Identify which cell holds the provided text, then report its (x, y) central coordinate. 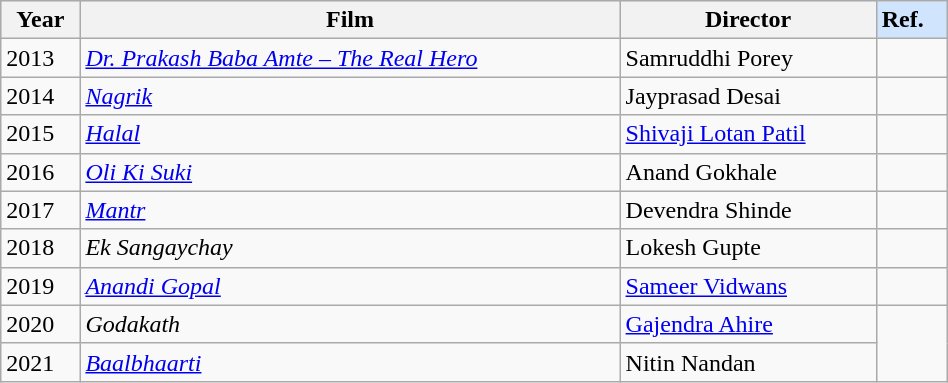
Anand Gokhale (748, 172)
2014 (40, 96)
Ref. (912, 20)
Ek Sangaychay (350, 248)
2017 (40, 210)
2018 (40, 248)
Sameer Vidwans (748, 286)
2013 (40, 58)
Baalbhaarti (350, 362)
2016 (40, 172)
Mantr (350, 210)
Samruddhi Porey (748, 58)
Oli Ki Suki (350, 172)
Nagrik (350, 96)
Shivaji Lotan Patil (748, 134)
Jayprasad Desai (748, 96)
Devendra Shinde (748, 210)
Nitin Nandan (748, 362)
Godakath (350, 324)
2020 (40, 324)
Director (748, 20)
Dr. Prakash Baba Amte – The Real Hero (350, 58)
Lokesh Gupte (748, 248)
Anandi Gopal (350, 286)
Film (350, 20)
Halal (350, 134)
Year (40, 20)
2019 (40, 286)
Gajendra Ahire (748, 324)
2021 (40, 362)
2015 (40, 134)
